From the cell containing the given text, extract its center point as (x, y) coordinate. 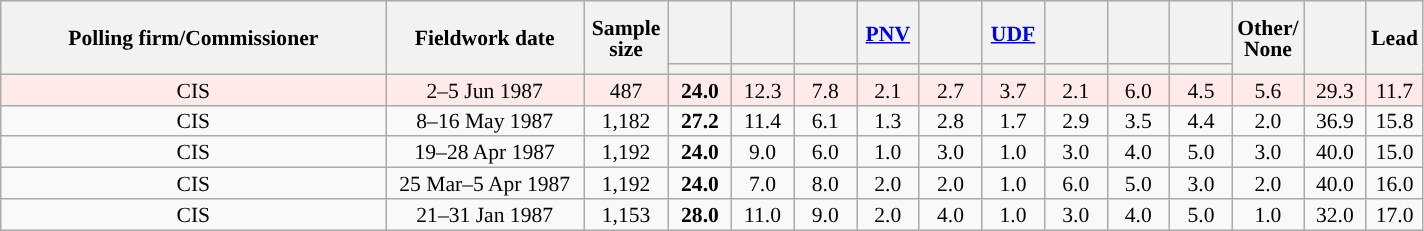
8.0 (826, 184)
PNV (888, 32)
15.8 (1394, 120)
1,153 (626, 214)
7.8 (826, 90)
Sample size (626, 38)
11.4 (762, 120)
487 (626, 90)
12.3 (762, 90)
28.0 (700, 214)
Polling firm/Commissioner (194, 38)
7.0 (762, 184)
25 Mar–5 Apr 1987 (485, 184)
1.3 (888, 120)
36.9 (1336, 120)
2.7 (950, 90)
11.7 (1394, 90)
27.2 (700, 120)
3.5 (1138, 120)
17.0 (1394, 214)
32.0 (1336, 214)
5.6 (1268, 90)
6.1 (826, 120)
Other/None (1268, 38)
1,182 (626, 120)
2.9 (1076, 120)
4.5 (1202, 90)
2.8 (950, 120)
21–31 Jan 1987 (485, 214)
3.7 (1014, 90)
Lead (1394, 38)
4.4 (1202, 120)
15.0 (1394, 152)
8–16 May 1987 (485, 120)
2–5 Jun 1987 (485, 90)
1.7 (1014, 120)
11.0 (762, 214)
UDF (1014, 32)
Fieldwork date (485, 38)
16.0 (1394, 184)
29.3 (1336, 90)
19–28 Apr 1987 (485, 152)
